Search for the cell housing the specified text and yield its [x, y] center coordinate. 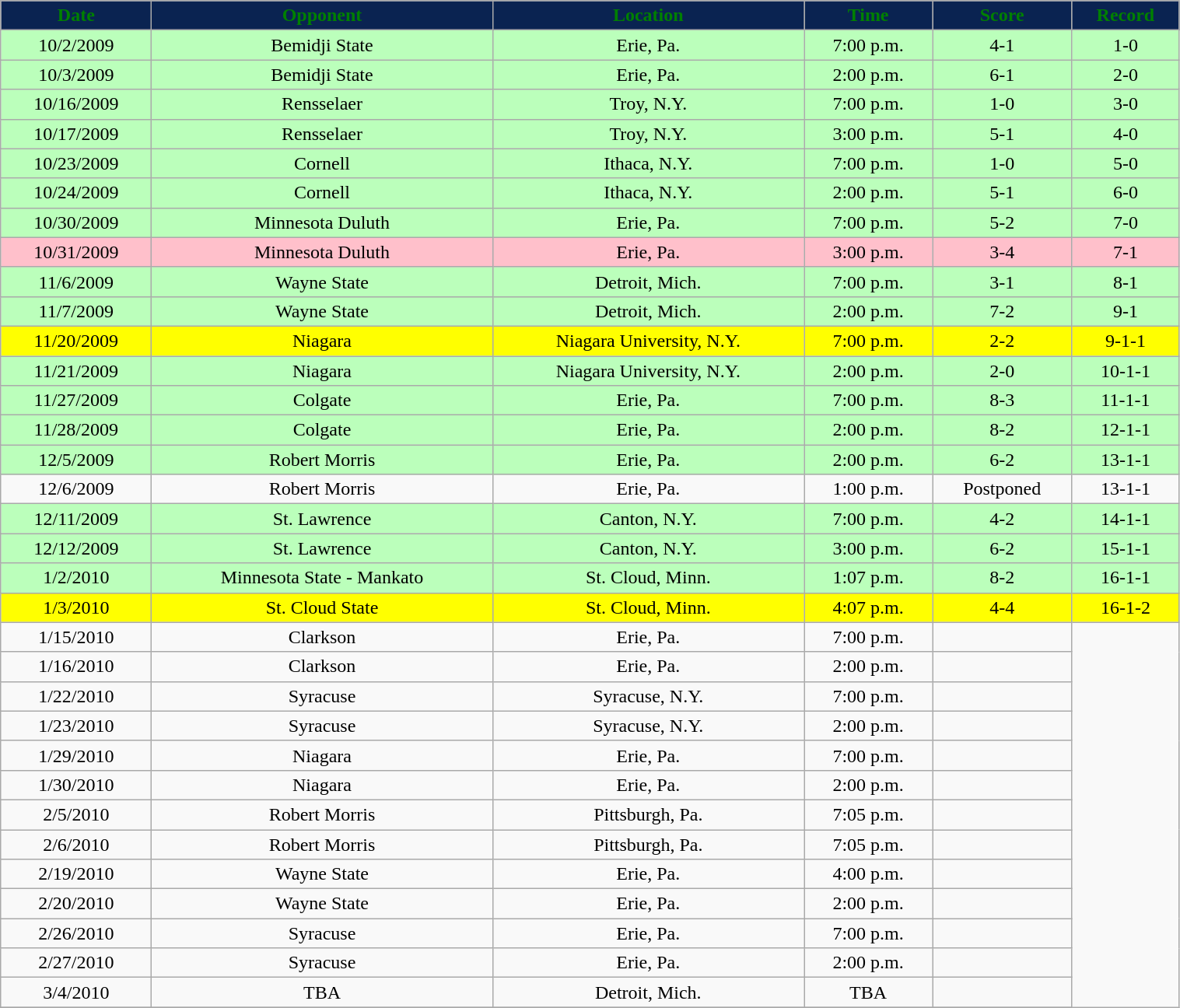
7-1 [1126, 252]
2/5/2010 [76, 814]
10/24/2009 [76, 193]
Date [76, 16]
16-1-2 [1126, 607]
7-2 [1002, 311]
8-3 [1002, 401]
10/3/2009 [76, 75]
11-1-1 [1126, 401]
15-1-1 [1126, 548]
4-1 [1002, 45]
10/23/2009 [76, 163]
2/26/2010 [76, 933]
11/7/2009 [76, 311]
9-1-1 [1126, 341]
3/4/2010 [76, 992]
5-2 [1002, 222]
2-2 [1002, 341]
2/19/2010 [76, 874]
11/28/2009 [76, 430]
Postponed [1002, 489]
Record [1126, 16]
1/3/2010 [76, 607]
16-1-1 [1126, 578]
12/12/2009 [76, 548]
4-4 [1002, 607]
1:00 p.m. [868, 489]
1/30/2010 [76, 785]
5-0 [1126, 163]
Score [1002, 16]
1/2/2010 [76, 578]
3-0 [1126, 104]
2/6/2010 [76, 844]
7-0 [1126, 222]
Location [648, 16]
8-1 [1126, 282]
4:00 p.m. [868, 874]
10/17/2009 [76, 134]
9-1 [1126, 311]
10/30/2009 [76, 222]
6-1 [1002, 75]
14-1-1 [1126, 519]
Minnesota State - Mankato [322, 578]
12/5/2009 [76, 460]
12/6/2009 [76, 489]
3-4 [1002, 252]
4-2 [1002, 519]
11/27/2009 [76, 401]
1/23/2010 [76, 726]
10/2/2009 [76, 45]
2/20/2010 [76, 904]
1/15/2010 [76, 637]
11/6/2009 [76, 282]
3-1 [1002, 282]
6-0 [1126, 193]
4:07 p.m. [868, 607]
11/21/2009 [76, 371]
12-1-1 [1126, 430]
1/22/2010 [76, 696]
4-0 [1126, 134]
Opponent [322, 16]
12/11/2009 [76, 519]
1/16/2010 [76, 667]
1/29/2010 [76, 755]
Time [868, 16]
11/20/2009 [76, 341]
10/16/2009 [76, 104]
St. Cloud State [322, 607]
1:07 p.m. [868, 578]
10-1-1 [1126, 371]
10/31/2009 [76, 252]
2/27/2010 [76, 963]
